Scan for the cell matching the given text and deliver its [x, y] coordinate at center. 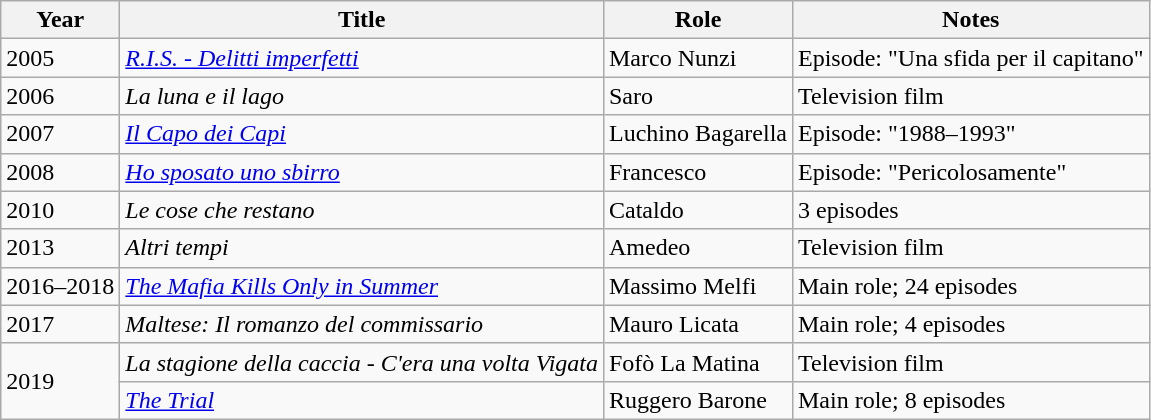
2008 [60, 172]
Year [60, 20]
Title [362, 20]
Marco Nunzi [698, 58]
2013 [60, 248]
Main role; 4 episodes [970, 324]
Notes [970, 20]
Episode: "Pericolosamente" [970, 172]
Saro [698, 96]
3 episodes [970, 210]
2007 [60, 134]
2019 [60, 381]
The Mafia Kills Only in Summer [362, 286]
La luna e il lago [362, 96]
Main role; 8 episodes [970, 400]
Mauro Licata [698, 324]
Il Capo dei Capi [362, 134]
Ho sposato uno sbirro [362, 172]
Altri tempi [362, 248]
2006 [60, 96]
Episode: "1988–1993" [970, 134]
2010 [60, 210]
Maltese: Il romanzo del commissario [362, 324]
R.I.S. - Delitti imperfetti [362, 58]
2005 [60, 58]
La stagione della caccia - C'era una volta Vigata [362, 362]
Luchino Bagarella [698, 134]
Role [698, 20]
Episode: "Una sfida per il capitano" [970, 58]
Fofò La Matina [698, 362]
Main role; 24 episodes [970, 286]
2017 [60, 324]
The Trial [362, 400]
Le cose che restano [362, 210]
Massimo Melfi [698, 286]
Cataldo [698, 210]
2016–2018 [60, 286]
Ruggero Barone [698, 400]
Francesco [698, 172]
Amedeo [698, 248]
